Detect which cell encompasses the target text, then output its (x, y) center coordinate. 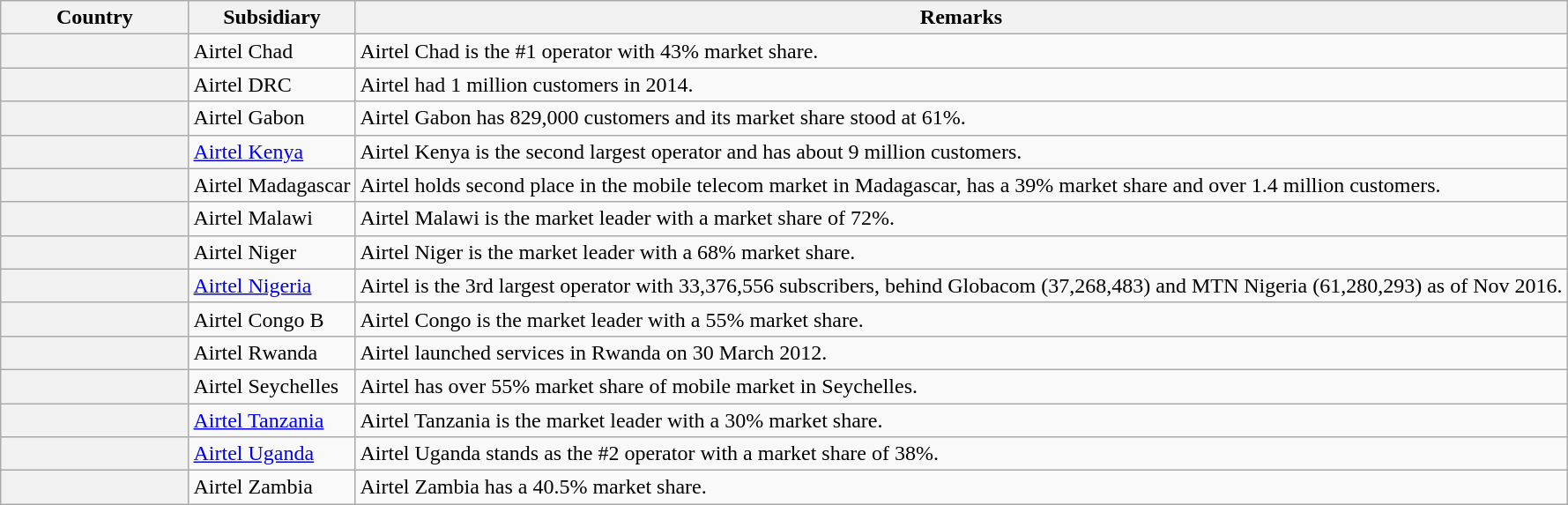
Airtel Gabon has 829,000 customers and its market share stood at 61%. (961, 118)
Airtel Seychelles (271, 386)
Airtel has over 55% market share of mobile market in Seychelles. (961, 386)
Airtel launched services in Rwanda on 30 March 2012. (961, 353)
Airtel Congo is the market leader with a 55% market share. (961, 319)
Airtel Chad (271, 51)
Airtel Kenya is the second largest operator and has about 9 million customers. (961, 152)
Airtel is the 3rd largest operator with 33,376,556 subscribers, behind Globacom (37,268,483) and MTN Nigeria (61,280,293) as of Nov 2016. (961, 286)
Subsidiary (271, 18)
Airtel holds second place in the mobile telecom market in Madagascar, has a 39% market share and over 1.4 million customers. (961, 185)
Airtel had 1 million customers in 2014. (961, 85)
Airtel Malawi is the market leader with a market share of 72%. (961, 219)
Airtel Zambia (271, 487)
Airtel Uganda (271, 454)
Airtel Tanzania is the market leader with a 30% market share. (961, 420)
Airtel Uganda stands as the #2 operator with a market share of 38%. (961, 454)
Remarks (961, 18)
Airtel Niger (271, 252)
Airtel Madagascar (271, 185)
Airtel Tanzania (271, 420)
Airtel Rwanda (271, 353)
Airtel Congo B (271, 319)
Airtel DRC (271, 85)
Country (95, 18)
Airtel Gabon (271, 118)
Airtel Zambia has a 40.5% market share. (961, 487)
Airtel Kenya (271, 152)
Airtel Niger is the market leader with a 68% market share. (961, 252)
Airtel Chad is the #1 operator with 43% market share. (961, 51)
Airtel Nigeria (271, 286)
Airtel Malawi (271, 219)
